Locate the cell with the specified text and output its (X, Y) center coordinate. 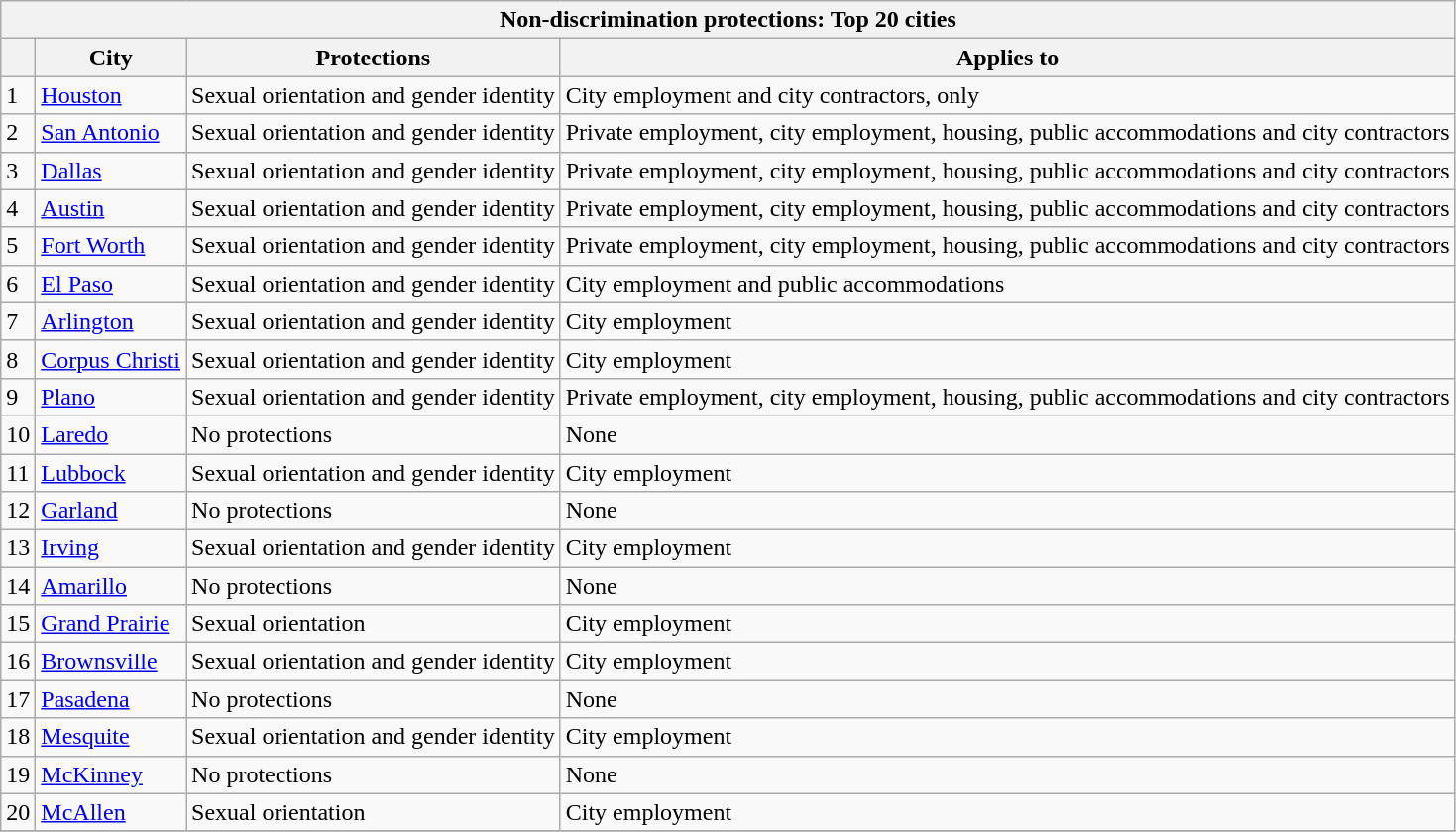
1 (18, 95)
4 (18, 208)
Brownsville (111, 661)
10 (18, 434)
13 (18, 548)
3 (18, 171)
McAllen (111, 812)
5 (18, 246)
Corpus Christi (111, 359)
9 (18, 397)
6 (18, 284)
7 (18, 321)
19 (18, 774)
Austin (111, 208)
McKinney (111, 774)
17 (18, 699)
Arlington (111, 321)
Applies to (1007, 58)
12 (18, 511)
City (111, 58)
Grand Prairie (111, 624)
15 (18, 624)
14 (18, 586)
Protections (374, 58)
Plano (111, 397)
2 (18, 133)
Mesquite (111, 737)
16 (18, 661)
Pasadena (111, 699)
Non-discrimination protections: Top 20 cities (728, 20)
San Antonio (111, 133)
8 (18, 359)
Houston (111, 95)
City employment and public accommodations (1007, 284)
18 (18, 737)
Lubbock (111, 473)
El Paso (111, 284)
20 (18, 812)
Dallas (111, 171)
11 (18, 473)
Irving (111, 548)
Laredo (111, 434)
Fort Worth (111, 246)
Garland (111, 511)
City employment and city contractors, only (1007, 95)
Amarillo (111, 586)
